Pinpoint the cell where the given text exists, returning its [x, y] midpoint coordinate. 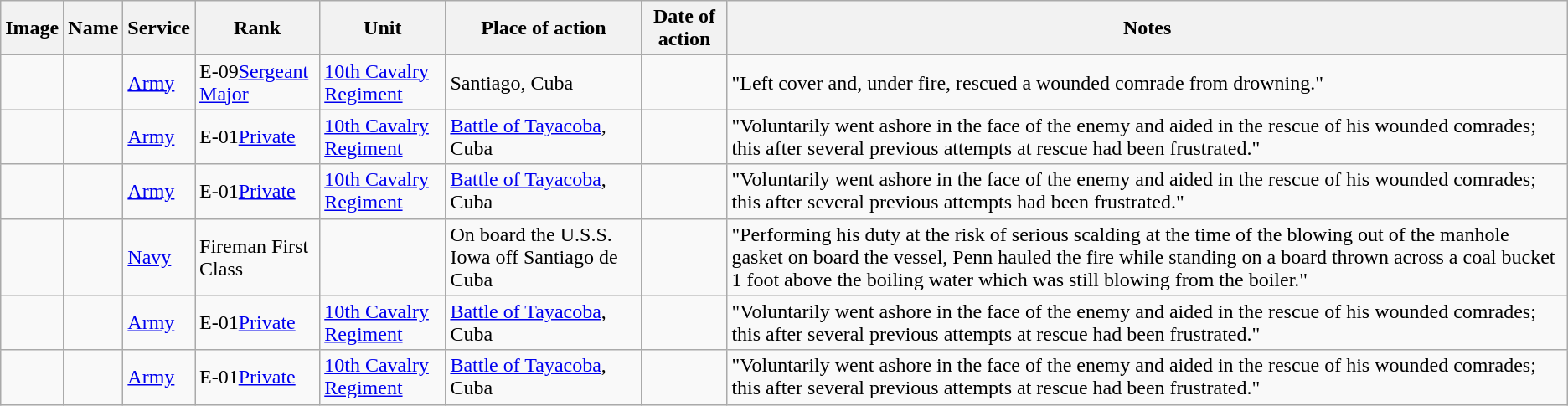
Rank [258, 28]
Notes [1148, 28]
Service [159, 28]
On board the U.S.S. Iowa off Santiago de Cuba [544, 257]
Name [94, 28]
E-09Sergeant Major [258, 82]
Image [32, 28]
Place of action [544, 28]
"Left cover and, under fire, rescued a wounded comrade from drowning." [1148, 82]
Navy [159, 257]
Fireman First Class [258, 257]
Santiago, Cuba [544, 82]
Date of action [684, 28]
Unit [383, 28]
